Extract the [X, Y] coordinate from the center of the cell holding the provided text.  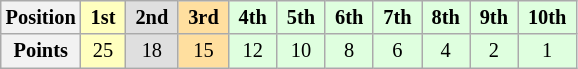
10 [301, 51]
5th [301, 17]
9th [494, 17]
7th [397, 17]
Points [41, 51]
2nd [152, 17]
1st [104, 17]
3rd [203, 17]
4th [253, 17]
Position [41, 17]
25 [104, 51]
12 [253, 51]
8 [349, 51]
18 [152, 51]
1 [547, 51]
6 [397, 51]
8th [446, 17]
4 [446, 51]
10th [547, 17]
15 [203, 51]
6th [349, 17]
2 [494, 51]
